Find where the given text appears and provide that cell's center as [x, y] coordinate. 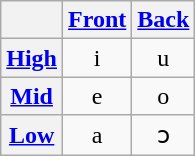
High [32, 58]
a [98, 135]
ɔ [164, 135]
e [98, 96]
i [98, 58]
Back [164, 20]
o [164, 96]
Mid [32, 96]
Low [32, 135]
u [164, 58]
Front [98, 20]
